Pinpoint the cell where the given text exists, returning its (x, y) midpoint coordinate. 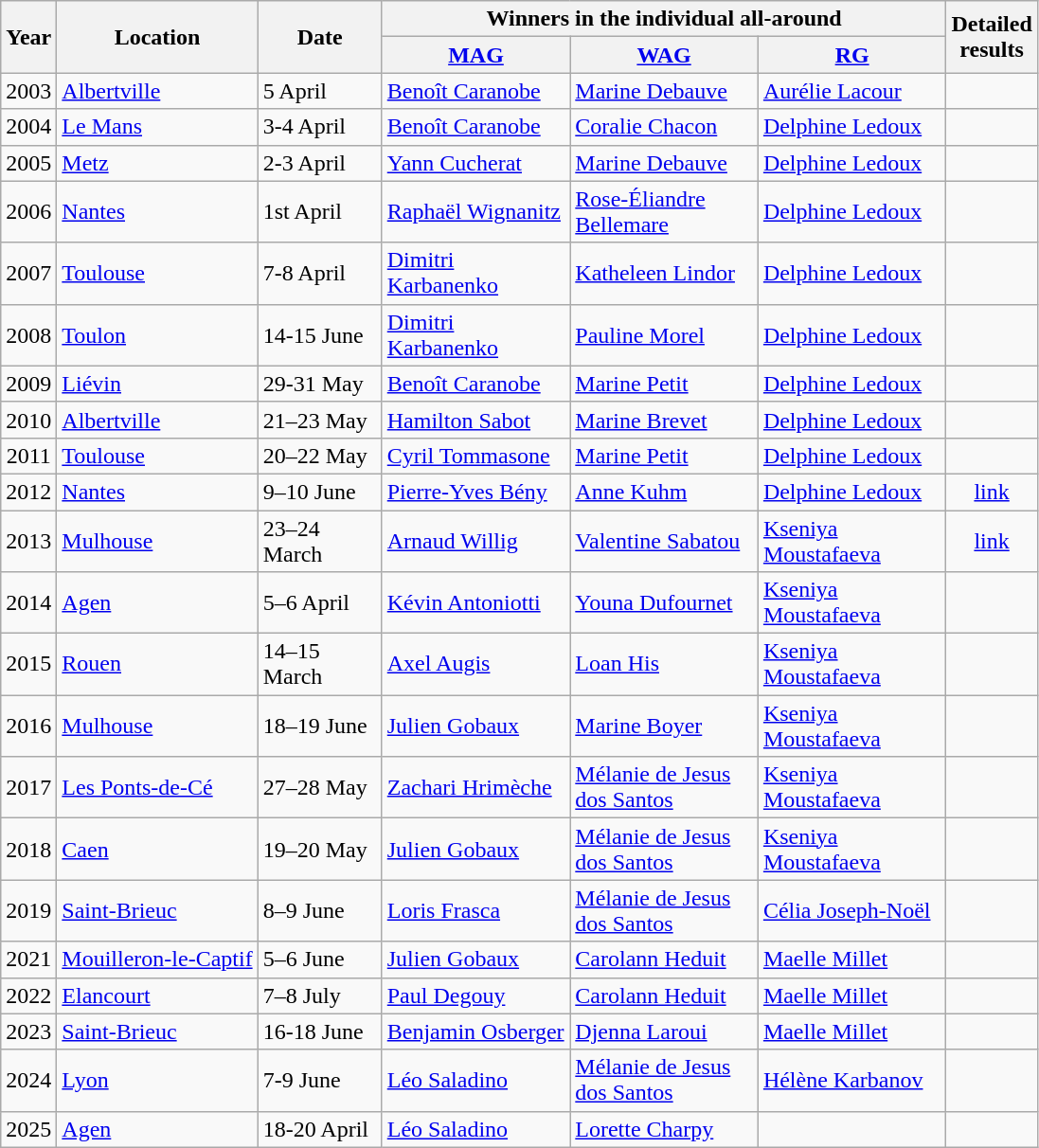
5 April (320, 91)
1st April (320, 212)
Axel Augis (475, 665)
Pierre-Yves Bény (475, 492)
Lyon (157, 1080)
2021 (28, 960)
Youna Dufournet (665, 602)
Mouilleron-le-Captif (157, 960)
2008 (28, 335)
2009 (28, 384)
3-4 April (320, 127)
Aurélie Lacour (852, 91)
MAG (475, 55)
16-18 June (320, 1031)
2018 (28, 849)
2016 (28, 726)
Marine Boyer (665, 726)
20–22 May (320, 456)
Hamilton Sabot (475, 420)
9–10 June (320, 492)
Rouen (157, 665)
Benjamin Osberger (475, 1031)
Coralie Chacon (665, 127)
Elancourt (157, 996)
Le Mans (157, 127)
18-20 April (320, 1129)
Raphaël Wignanitz (475, 212)
2011 (28, 456)
18–19 June (320, 726)
5–6 June (320, 960)
2003 (28, 91)
Liévin (157, 384)
2004 (28, 127)
Kévin Antoniotti (475, 602)
2023 (28, 1031)
2019 (28, 911)
5–6 April (320, 602)
23–24 March (320, 540)
Metz (157, 163)
Djenna Laroui (665, 1031)
Toulon (157, 335)
WAG (665, 55)
Zachari Hrimèche (475, 788)
Loris Frasca (475, 911)
2014 (28, 602)
Arnaud Willig (475, 540)
Les Ponts-de-Cé (157, 788)
2-3 April (320, 163)
Anne Kuhm (665, 492)
2024 (28, 1080)
Loan His (665, 665)
Rose-Éliandre Bellemare (665, 212)
Célia Joseph-Noël (852, 911)
2005 (28, 163)
7-8 April (320, 273)
Cyril Tommasone (475, 456)
Detailedresults (992, 37)
2025 (28, 1129)
Hélène Karbanov (852, 1080)
2010 (28, 420)
7-9 June (320, 1080)
14-15 June (320, 335)
2006 (28, 212)
2012 (28, 492)
Year (28, 37)
8–9 June (320, 911)
Valentine Sabatou (665, 540)
RG (852, 55)
2017 (28, 788)
27–28 May (320, 788)
Yann Cucherat (475, 163)
2013 (28, 540)
Caen (157, 849)
2015 (28, 665)
Pauline Morel (665, 335)
14–15 March (320, 665)
Winners in the individual all-around (664, 19)
Location (157, 37)
Lorette Charpy (665, 1129)
Marine Brevet (665, 420)
2022 (28, 996)
29-31 May (320, 384)
19–20 May (320, 849)
21–23 May (320, 420)
Date (320, 37)
Paul Degouy (475, 996)
7–8 July (320, 996)
2007 (28, 273)
Katheleen Lindor (665, 273)
